Capture the cell that displays the provided text and extract its (X, Y) central coordinate. 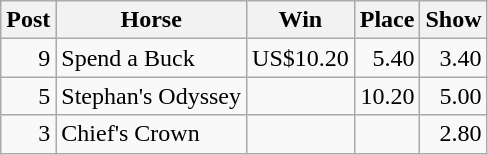
Show (454, 20)
5 (28, 96)
3 (28, 134)
3.40 (454, 58)
5.40 (387, 58)
Spend a Buck (152, 58)
9 (28, 58)
2.80 (454, 134)
Horse (152, 20)
10.20 (387, 96)
Post (28, 20)
US$10.20 (301, 58)
Place (387, 20)
5.00 (454, 96)
Win (301, 20)
Stephan's Odyssey (152, 96)
Chief's Crown (152, 134)
